Determine the (X, Y) coordinate at the center of the cell enclosing the given text.  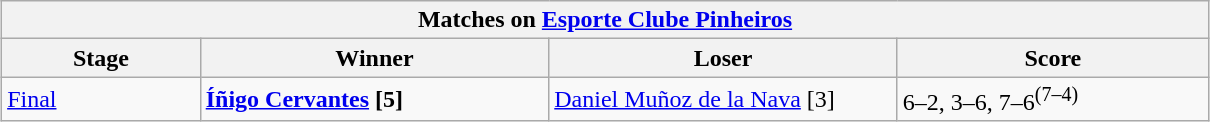
Loser (724, 58)
Stage (102, 58)
Íñigo Cervantes [5] (374, 100)
Winner (374, 58)
6–2, 3–6, 7–6(7–4) (1052, 100)
Score (1052, 58)
Daniel Muñoz de la Nava [3] (724, 100)
Final (102, 100)
Matches on Esporte Clube Pinheiros (606, 20)
